Return the [X, Y] coordinate for the center point of the cell that contains the specified text.  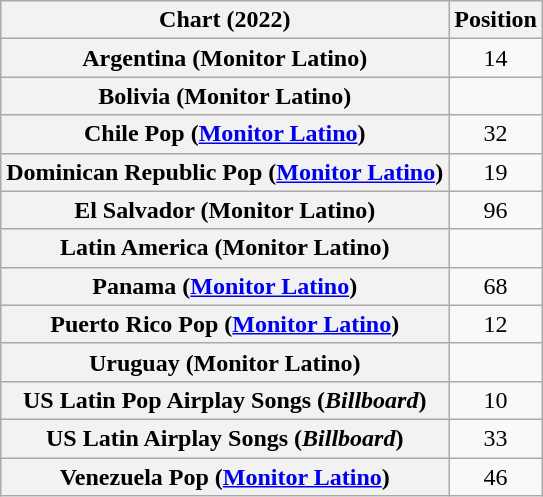
12 [496, 324]
Venezuela Pop (Monitor Latino) [225, 477]
33 [496, 438]
Puerto Rico Pop (Monitor Latino) [225, 324]
Latin America (Monitor Latino) [225, 248]
Argentina (Monitor Latino) [225, 58]
El Salvador (Monitor Latino) [225, 210]
68 [496, 286]
Position [496, 20]
Panama (Monitor Latino) [225, 286]
US Latin Airplay Songs (Billboard) [225, 438]
Uruguay (Monitor Latino) [225, 362]
Chile Pop (Monitor Latino) [225, 134]
32 [496, 134]
10 [496, 400]
46 [496, 477]
14 [496, 58]
Bolivia (Monitor Latino) [225, 96]
Dominican Republic Pop (Monitor Latino) [225, 172]
US Latin Pop Airplay Songs (Billboard) [225, 400]
19 [496, 172]
96 [496, 210]
Chart (2022) [225, 20]
